Identify which cell holds the provided text, then report its (X, Y) central coordinate. 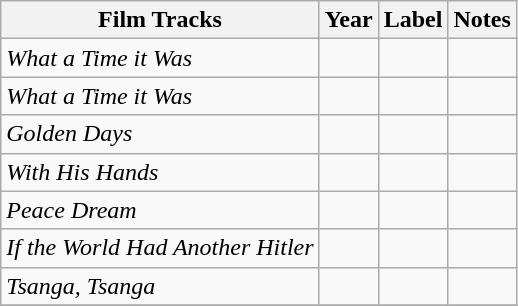
If the World Had Another Hitler (160, 248)
Year (348, 20)
Golden Days (160, 134)
With His Hands (160, 172)
Film Tracks (160, 20)
Label (413, 20)
Tsanga, Tsanga (160, 286)
Peace Dream (160, 210)
Notes (482, 20)
